Return (X, Y) of the center of cell containing provided text 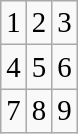
5 (38, 67)
7 (14, 111)
8 (38, 111)
1 (14, 23)
3 (64, 23)
2 (38, 23)
4 (14, 67)
9 (64, 111)
6 (64, 67)
